Pinpoint the cell where the given text exists, returning its (X, Y) midpoint coordinate. 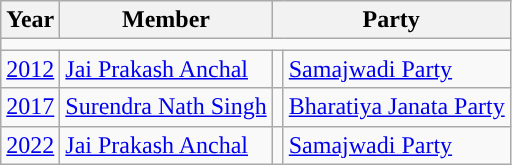
2017 (30, 107)
Party (391, 20)
Surendra Nath Singh (166, 107)
Member (166, 20)
2022 (30, 145)
Bharatiya Janata Party (396, 107)
2012 (30, 69)
Year (30, 20)
